Scan for the cell matching the given text and deliver its [X, Y] coordinate at center. 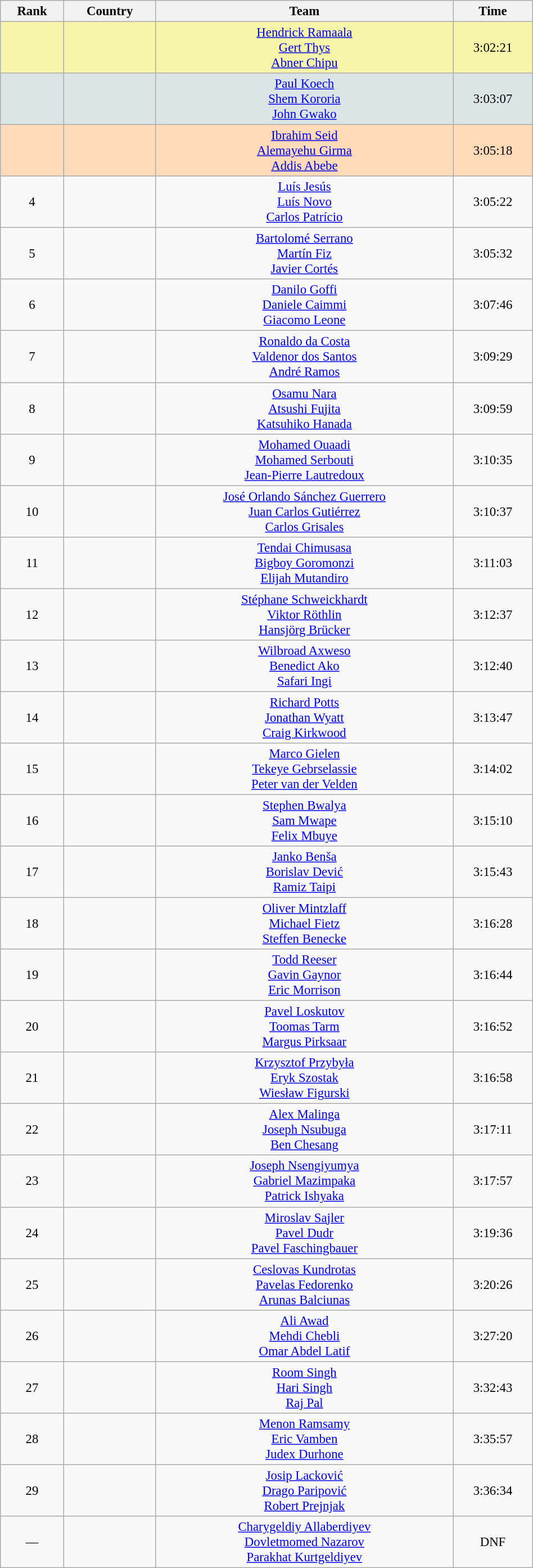
3:17:57 [493, 1181]
Time [493, 11]
Paul KoechShem KororiaJohn Gwako [305, 99]
3:05:32 [493, 254]
3:14:02 [493, 769]
28 [33, 1439]
3:16:44 [493, 975]
Stéphane SchweickhardtViktor RöthlinHansjörg Brücker [305, 614]
10 [33, 511]
Ceslovas KundrotasPavelas FedorenkoArunas Balciunas [305, 1284]
Hendrick RamaalaGert ThysAbner Chipu [305, 48]
DNF [493, 1542]
5 [33, 254]
3:36:34 [493, 1490]
6 [33, 305]
Rank [33, 11]
Wilbroad AxwesoBenedict AkoSafari Ingi [305, 666]
Mohamed OuaadiMohamed SerboutiJean-Pierre Lautredoux [305, 460]
Room SinghHari SinghRaj Pal [305, 1387]
17 [33, 872]
3:32:43 [493, 1387]
19 [33, 975]
3:12:40 [493, 666]
15 [33, 769]
3:16:52 [493, 1027]
3:10:35 [493, 460]
Alex MalingaJoseph NsubugaBen Chesang [305, 1130]
Miroslav SajlerPavel DudrPavel Faschingbauer [305, 1233]
3:03:07 [493, 99]
3:05:18 [493, 151]
20 [33, 1027]
José Orlando Sánchez GuerreroJuan Carlos GutiérrezCarlos Grisales [305, 511]
3:11:03 [493, 563]
24 [33, 1233]
Ibrahim SeidAlemayehu GirmaAddis Abebe [305, 151]
22 [33, 1130]
14 [33, 717]
Joseph NsengiyumyaGabriel MazimpakaPatrick Ishyaka [305, 1181]
27 [33, 1387]
Richard PottsJonathan WyattCraig Kirkwood [305, 717]
Josip LackovićDrago ParipovićRobert Prejnjak [305, 1490]
8 [33, 408]
Krzysztof PrzybyłaEryk SzostakWiesław Figurski [305, 1078]
4 [33, 202]
3:20:26 [493, 1284]
— [33, 1542]
Danilo GoffiDaniele CaimmiGiacomo Leone [305, 305]
Charygeldiy AllaberdiyevDovletmomed NazarovParakhat Kurtgeldiyev [305, 1542]
3:16:28 [493, 924]
Osamu NaraAtsushi FujitaKatsuhiko Hanada [305, 408]
Pavel LoskutovToomas TarmMargus Pirksaar [305, 1027]
12 [33, 614]
Marco GielenTekeye GebrselassiePeter van der Velden [305, 769]
3:27:20 [493, 1336]
3:09:29 [493, 357]
29 [33, 1490]
Stephen BwalyaSam MwapeFelix Mbuye [305, 820]
3:09:59 [493, 408]
3:12:37 [493, 614]
3:10:37 [493, 511]
18 [33, 924]
21 [33, 1078]
Tendai ChimusasaBigboy GoromonziElijah Mutandiro [305, 563]
3:15:43 [493, 872]
3:13:47 [493, 717]
Bartolomé SerranoMartín FizJavier Cortés [305, 254]
Todd ReeserGavin GaynorEric Morrison [305, 975]
Country [110, 11]
26 [33, 1336]
7 [33, 357]
13 [33, 666]
Oliver MintzlaffMichael FietzSteffen Benecke [305, 924]
3:16:58 [493, 1078]
Luís JesúsLuís NovoCarlos Patrício [305, 202]
3:07:46 [493, 305]
3:17:11 [493, 1130]
Ali AwadMehdi ChebliOmar Abdel Latif [305, 1336]
3:19:36 [493, 1233]
3:05:22 [493, 202]
Ronaldo da CostaValdenor dos SantosAndré Ramos [305, 357]
23 [33, 1181]
3:35:57 [493, 1439]
16 [33, 820]
Janko BenšaBorislav DevićRamiz Taipi [305, 872]
11 [33, 563]
9 [33, 460]
Menon RamsamyEric VambenJudex Durhone [305, 1439]
Team [305, 11]
3:02:21 [493, 48]
3:15:10 [493, 820]
25 [33, 1284]
